Scan for the cell matching the given text and deliver its (x, y) coordinate at center. 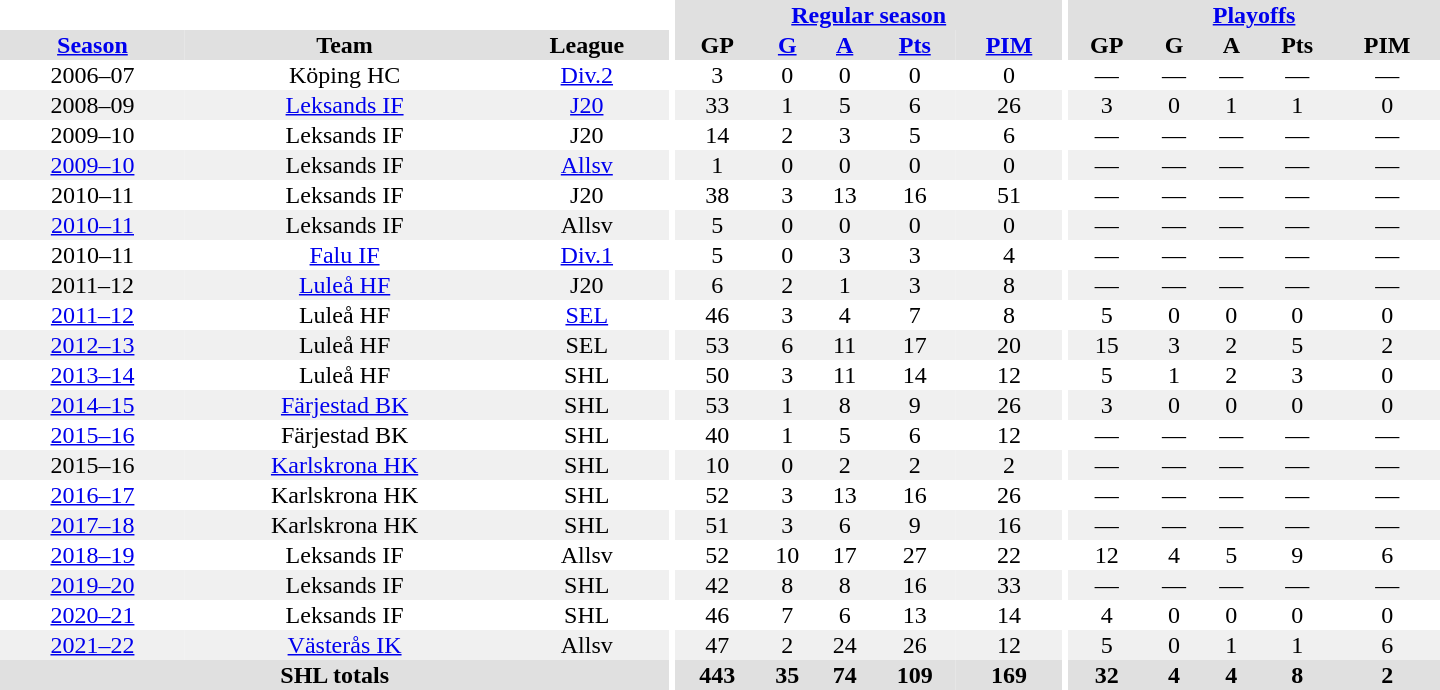
Köping HC (344, 75)
38 (718, 195)
27 (914, 555)
24 (844, 645)
2018–19 (92, 555)
42 (718, 585)
15 (1106, 345)
Season (92, 45)
League (586, 45)
Team (344, 45)
40 (718, 435)
Div.2 (586, 75)
169 (1009, 675)
2006–07 (92, 75)
Playoffs (1254, 15)
Falu IF (344, 255)
2014–15 (92, 405)
2013–14 (92, 375)
Regular season (869, 15)
109 (914, 675)
SHL totals (334, 675)
32 (1106, 675)
2017–18 (92, 525)
2008–09 (92, 105)
74 (844, 675)
2020–21 (92, 615)
443 (718, 675)
35 (788, 675)
50 (718, 375)
Div.1 (586, 255)
2016–17 (92, 495)
47 (718, 645)
2012–13 (92, 345)
20 (1009, 345)
22 (1009, 555)
2021–22 (92, 645)
2019–20 (92, 585)
Västerås IK (344, 645)
